Output the [x, y] coordinate of the center of the cell containing the given text.  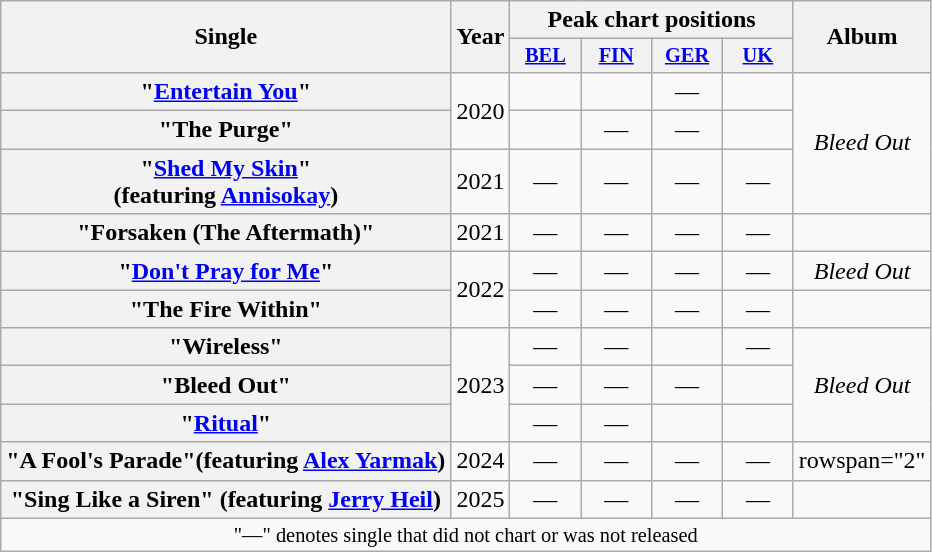
"—" denotes single that did not chart or was not released [466, 535]
Year [480, 37]
"Don't Pray for Me" [226, 271]
"Ritual" [226, 423]
2020 [480, 110]
"Wireless" [226, 347]
UK [758, 56]
rowspan="2" [862, 461]
2024 [480, 461]
"Shed My Skin"(featuring Annisokay) [226, 182]
2023 [480, 385]
"The Fire Within" [226, 309]
Album [862, 37]
2025 [480, 499]
Peak chart positions [652, 20]
BEL [546, 56]
"Forsaken (The Aftermath)" [226, 233]
"The Purge" [226, 130]
FIN [616, 56]
"A Fool's Parade"(featuring Alex Yarmak) [226, 461]
GER [688, 56]
Single [226, 37]
"Sing Like a Siren" (featuring Jerry Heil) [226, 499]
"Entertain You" [226, 91]
2022 [480, 290]
"Bleed Out" [226, 385]
